Extract the (x, y) coordinate from the center of the cell holding the provided text.  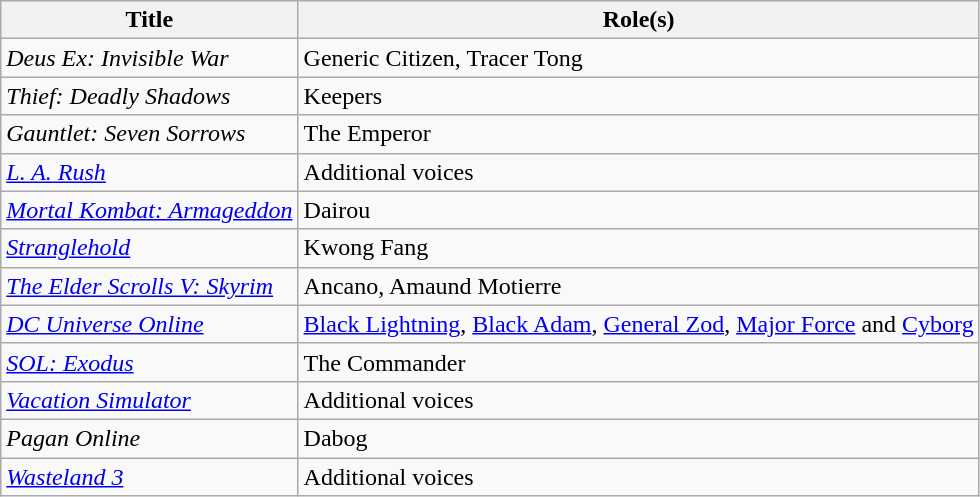
L. A. Rush (150, 172)
Dabog (638, 438)
Deus Ex: Invisible War (150, 58)
Generic Citizen, Tracer Tong (638, 58)
Keepers (638, 96)
Role(s) (638, 20)
Vacation Simulator (150, 400)
The Emperor (638, 134)
Wasteland 3 (150, 477)
Gauntlet: Seven Sorrows (150, 134)
Stranglehold (150, 248)
Black Lightning, Black Adam, General Zod, Major Force and Cyborg (638, 324)
The Commander (638, 362)
Title (150, 20)
Kwong Fang (638, 248)
Ancano, Amaund Motierre (638, 286)
DC Universe Online (150, 324)
Dairou (638, 210)
Thief: Deadly Shadows (150, 96)
SOL: Exodus (150, 362)
Mortal Kombat: Armageddon (150, 210)
The Elder Scrolls V: Skyrim (150, 286)
Pagan Online (150, 438)
